Pinpoint the cell where the given text exists, returning its (X, Y) midpoint coordinate. 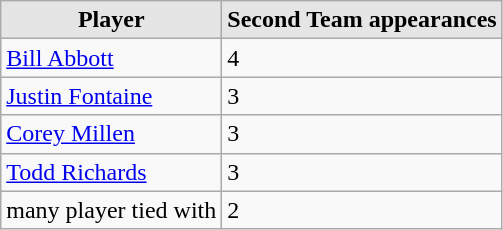
Bill Abbott (112, 58)
Player (112, 20)
Corey Millen (112, 134)
Second Team appearances (362, 20)
4 (362, 58)
many player tied with (112, 210)
Todd Richards (112, 172)
2 (362, 210)
Justin Fontaine (112, 96)
